Identify which cell holds the provided text, then report its (x, y) central coordinate. 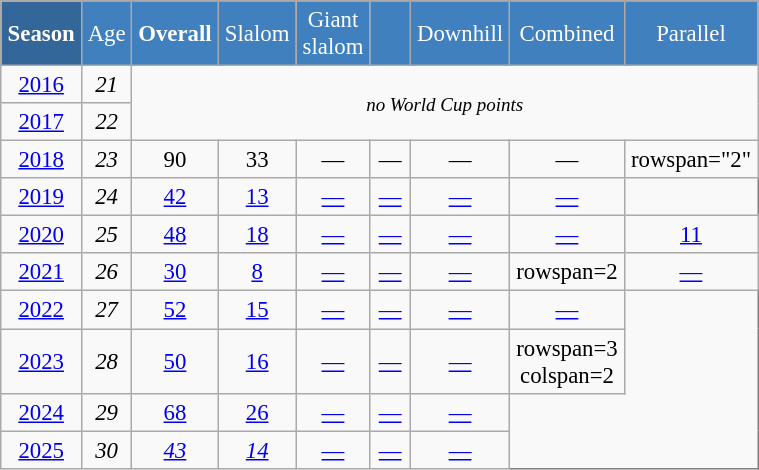
2022 (42, 310)
48 (176, 235)
18 (257, 235)
Giantslalom (333, 34)
2018 (42, 160)
29 (107, 412)
Slalom (257, 34)
24 (107, 197)
13 (257, 197)
2024 (42, 412)
Overall (176, 34)
2017 (42, 122)
Season (42, 34)
42 (176, 197)
2025 (42, 450)
50 (176, 362)
25 (107, 235)
23 (107, 160)
90 (176, 160)
2021 (42, 273)
16 (257, 362)
2019 (42, 197)
27 (107, 310)
rowspan=3 colspan=2 (568, 362)
Parallel (690, 34)
33 (257, 160)
43 (176, 450)
Downhill (460, 34)
rowspan=2 (568, 273)
2023 (42, 362)
22 (107, 122)
68 (176, 412)
28 (107, 362)
Combined (568, 34)
2020 (42, 235)
2016 (42, 85)
15 (257, 310)
52 (176, 310)
Age (107, 34)
rowspan="2" (690, 160)
21 (107, 85)
14 (257, 450)
11 (690, 235)
8 (257, 273)
no World Cup points (445, 104)
